Determine the (X, Y) coordinate at the center of the cell enclosing the given text.  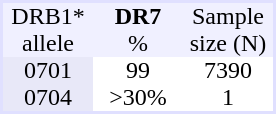
size (N) (228, 44)
99 (138, 70)
DR7 (138, 16)
1 (228, 98)
0701 (48, 70)
allele (48, 44)
DRB1* (48, 16)
Sample (228, 16)
7390 (228, 70)
>30% (138, 98)
% (138, 44)
0704 (48, 98)
